Capture the cell that displays the provided text and extract its [X, Y] central coordinate. 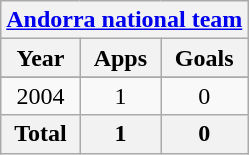
Apps [120, 58]
Andorra national team [124, 20]
Year [40, 58]
2004 [40, 96]
Goals [204, 58]
Total [40, 134]
